Determine the (x, y) coordinate at the center of the cell enclosing the given text.  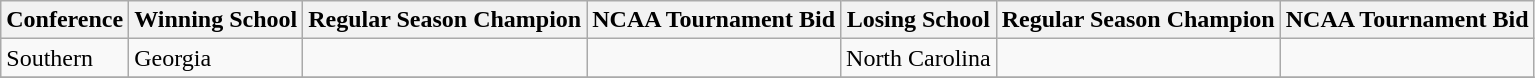
Georgia (216, 58)
North Carolina (919, 58)
Winning School (216, 20)
Southern (65, 58)
Conference (65, 20)
Losing School (919, 20)
